Capture the cell that displays the provided text and extract its (x, y) central coordinate. 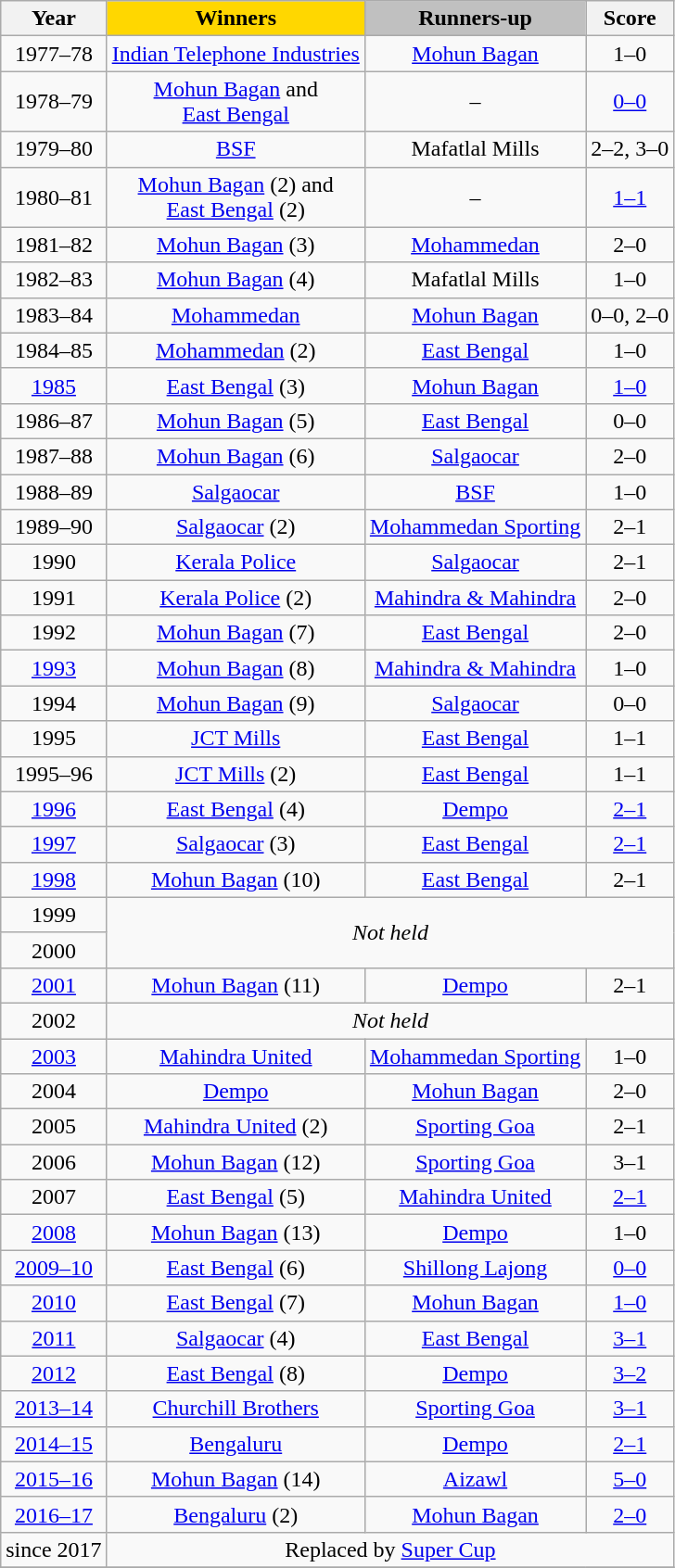
2004 (54, 1092)
JCT Mills (2) (236, 774)
Kerala Police (2) (236, 598)
1993 (54, 668)
1997 (54, 844)
Kerala Police (236, 563)
1981–82 (54, 245)
2001 (54, 985)
Mohun Bagan (11) (236, 985)
Salgaocar (4) (236, 1338)
East Bengal (4) (236, 809)
2000 (54, 950)
1987–88 (54, 456)
East Bengal (8) (236, 1373)
1991 (54, 598)
1998 (54, 879)
1996 (54, 809)
3–2 (630, 1373)
Bengaluru (2) (236, 1514)
2–2, 3–0 (630, 149)
Mohun Bagan (2) and East Bengal (2) (236, 196)
2011 (54, 1338)
Mohun Bagan (5) (236, 421)
0–0, 2–0 (630, 315)
East Bengal (6) (236, 1268)
Mohun Bagan (12) (236, 1162)
2010 (54, 1303)
1988–89 (54, 492)
2016–17 (54, 1514)
2015–16 (54, 1479)
1985 (54, 386)
2009–10 (54, 1268)
Mohun Bagan (8) (236, 668)
1992 (54, 633)
Runners-up (475, 19)
Mohun Bagan (7) (236, 633)
2003 (54, 1056)
Mohun Bagan (3) (236, 245)
1977–78 (54, 54)
Replaced by Super Cup (390, 1549)
Salgaocar (3) (236, 844)
JCT Mills (236, 739)
2007 (54, 1197)
1994 (54, 703)
Mohun Bagan (9) (236, 703)
Churchill Brothers (236, 1409)
1980–81 (54, 196)
Shillong Lajong (475, 1268)
Mohun Bagan (13) (236, 1233)
East Bengal (7) (236, 1303)
East Bengal (5) (236, 1197)
1982–83 (54, 280)
Score (630, 19)
1995–96 (54, 774)
1979–80 (54, 149)
Mahindra United (2) (236, 1127)
1984–85 (54, 350)
2012 (54, 1373)
Mohun Bagan (6) (236, 456)
Mohun Bagan (4) (236, 280)
Winners (236, 19)
East Bengal (3) (236, 386)
Mohun Bagan and East Bengal (236, 102)
1990 (54, 563)
Indian Telephone Industries (236, 54)
2002 (54, 1020)
1995 (54, 739)
1986–87 (54, 421)
2006 (54, 1162)
Mohammedan (2) (236, 350)
2013–14 (54, 1409)
1999 (54, 915)
Mohun Bagan (14) (236, 1479)
1989–90 (54, 527)
5–0 (630, 1479)
2008 (54, 1233)
Mohun Bagan (10) (236, 879)
Aizawl (475, 1479)
1983–84 (54, 315)
1978–79 (54, 102)
Year (54, 19)
since 2017 (54, 1549)
Salgaocar (2) (236, 527)
Bengaluru (236, 1444)
2005 (54, 1127)
2014–15 (54, 1444)
